Pinpoint the cell where the given text exists, returning its (X, Y) midpoint coordinate. 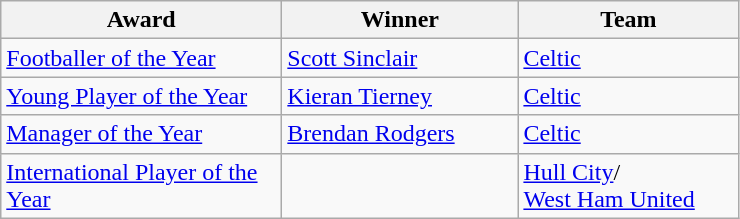
Hull City/West Ham United (628, 186)
Award (142, 20)
Footballer of the Year (142, 58)
Kieran Tierney (400, 96)
Scott Sinclair (400, 58)
International Player of the Year (142, 186)
Winner (400, 20)
Team (628, 20)
Young Player of the Year (142, 96)
Manager of the Year (142, 134)
Brendan Rodgers (400, 134)
